Locate the cell with the specified text and output its [X, Y] center coordinate. 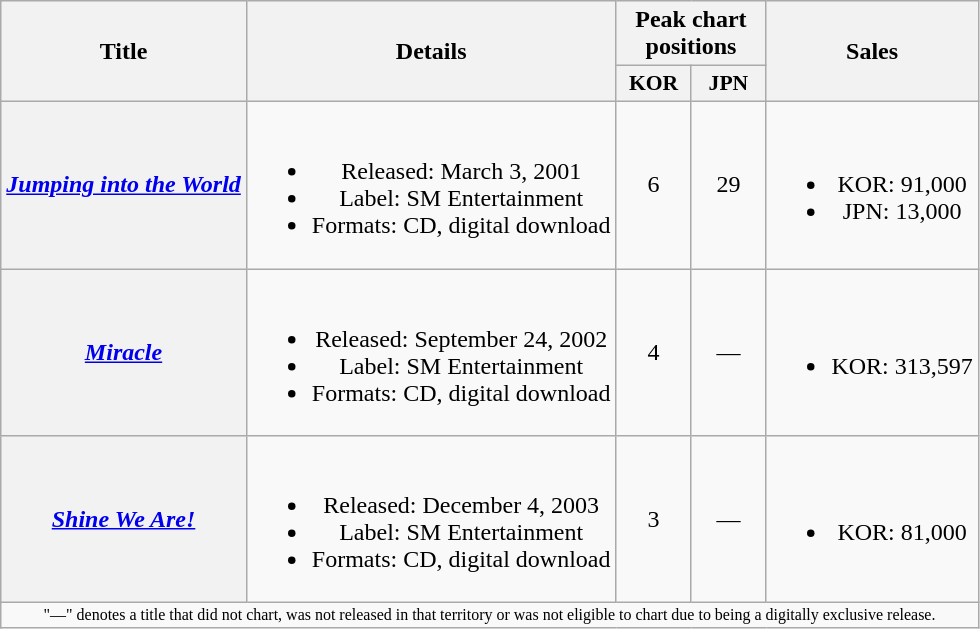
Released: September 24, 2002Label: SM EntertainmentFormats: CD, digital download [431, 352]
KOR: 313,597 [872, 352]
Released: December 4, 2003Label: SM EntertainmentFormats: CD, digital download [431, 520]
Miracle [124, 352]
Sales [872, 52]
29 [728, 184]
4 [654, 352]
6 [654, 184]
Title [124, 52]
Peak chart positions [691, 34]
Shine We Are! [124, 520]
Details [431, 52]
JPN [728, 84]
3 [654, 520]
"—" denotes a title that did not chart, was not released in that territory or was not eligible to chart due to being a digitally exclusive release. [490, 615]
KOR: 91,000JPN: 13,000 [872, 184]
Jumping into the World [124, 184]
KOR: 81,000 [872, 520]
KOR [654, 84]
Released: March 3, 2001Label: SM EntertainmentFormats: CD, digital download [431, 184]
